From the cell containing the given text, extract its center point as [X, Y] coordinate. 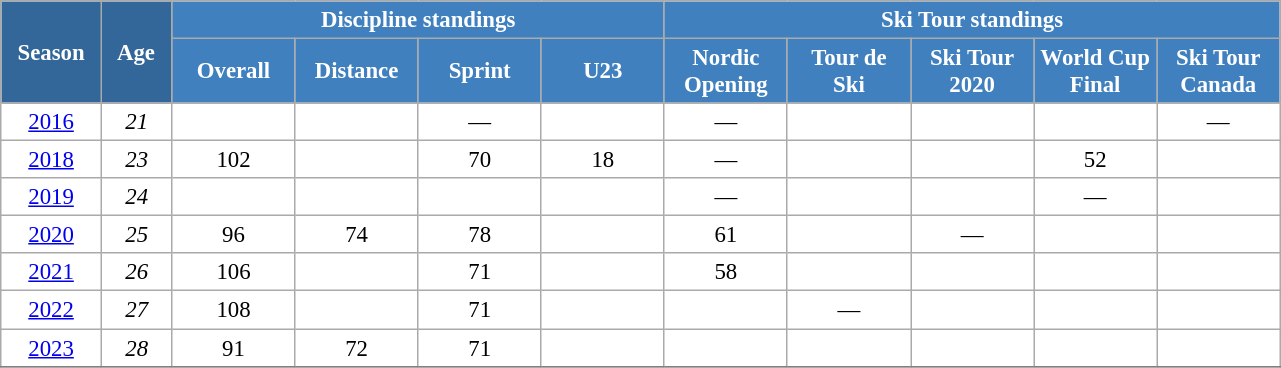
102 [234, 160]
2022 [52, 310]
Season [52, 52]
Tour deSki [848, 72]
70 [480, 160]
106 [234, 273]
21 [136, 122]
Ski Tour2020 [972, 72]
NordicOpening [726, 72]
108 [234, 310]
2021 [52, 273]
58 [726, 273]
World CupFinal [1096, 72]
23 [136, 160]
2018 [52, 160]
61 [726, 235]
91 [234, 348]
Sprint [480, 72]
Discipline standings [418, 20]
28 [136, 348]
Ski Tour standings [972, 20]
U23 [602, 72]
Ski TourCanada [1218, 72]
Distance [356, 72]
27 [136, 310]
25 [136, 235]
24 [136, 197]
2020 [52, 235]
Overall [234, 72]
26 [136, 273]
74 [356, 235]
52 [1096, 160]
2023 [52, 348]
78 [480, 235]
72 [356, 348]
2016 [52, 122]
18 [602, 160]
2019 [52, 197]
96 [234, 235]
Age [136, 52]
